From the cell containing the given text, extract its center point as (X, Y) coordinate. 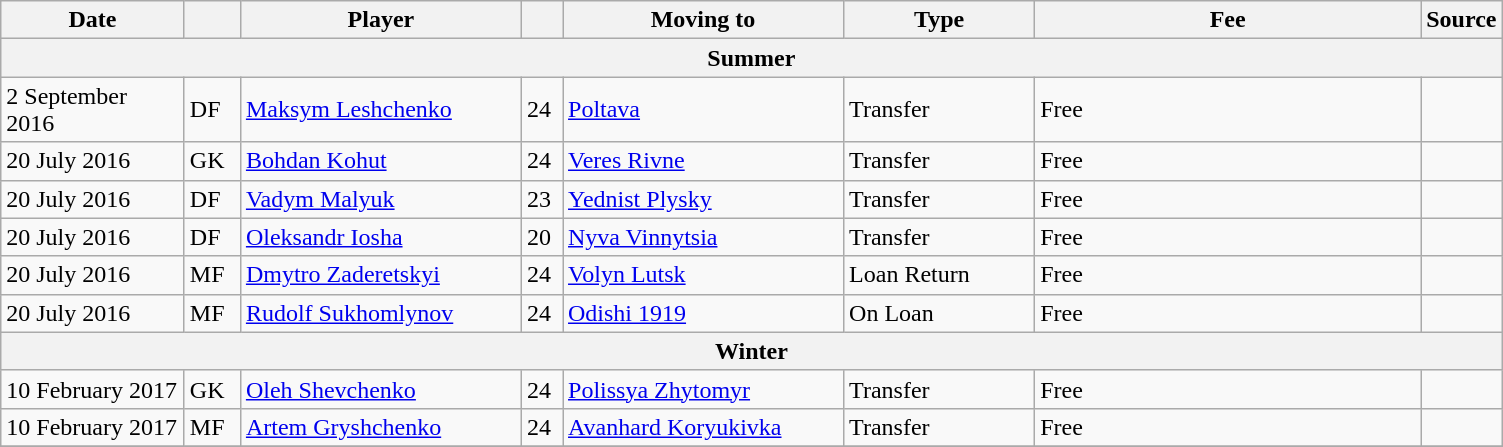
Artem Gryshchenko (380, 427)
Polissya Zhytomyr (702, 389)
Maksym Leshchenko (380, 110)
Moving to (702, 20)
Veres Rivne (702, 161)
Summer (752, 58)
Avanhard Koryukivka (702, 427)
Date (93, 20)
23 (542, 199)
On Loan (940, 313)
Dmytro Zaderetskyi (380, 275)
Winter (752, 351)
Volyn Lutsk (702, 275)
Oleh Shevchenko (380, 389)
Loan Return (940, 275)
Odishi 1919 (702, 313)
Fee (1228, 20)
Yednist Plysky (702, 199)
Bohdan Kohut (380, 161)
Vadym Malyuk (380, 199)
20 (542, 237)
Oleksandr Iosha (380, 237)
Player (380, 20)
2 September 2016 (93, 110)
Poltava (702, 110)
Rudolf Sukhomlynov (380, 313)
Nyva Vinnytsia (702, 237)
Type (940, 20)
Source (1462, 20)
